For the text-containing cell, return its midpoint in [X, Y] coordinate format. 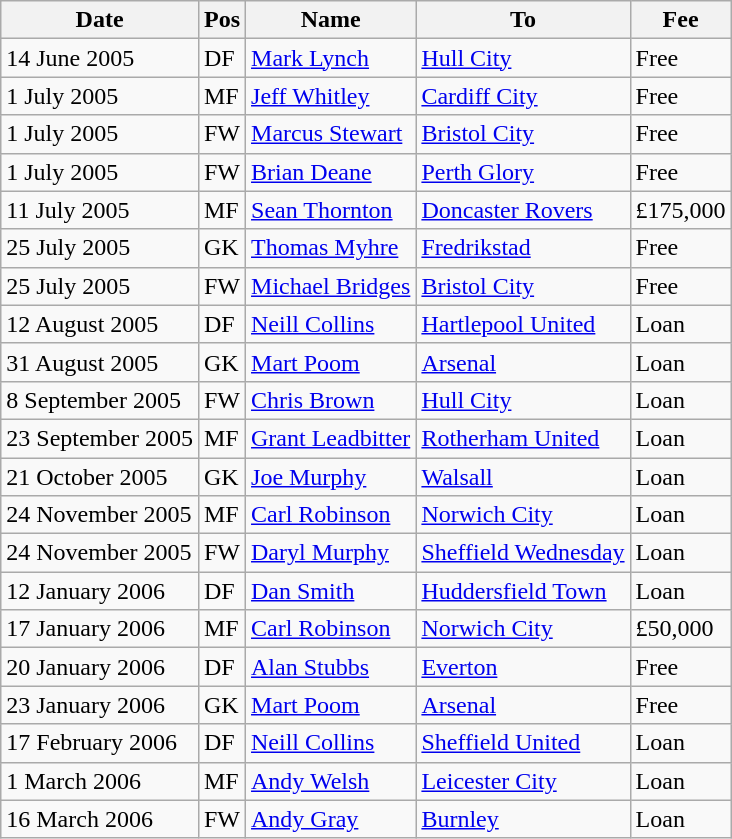
Name [331, 20]
Joe Murphy [331, 477]
Sean Thornton [331, 210]
14 June 2005 [100, 58]
23 September 2005 [100, 438]
Brian Deane [331, 172]
8 September 2005 [100, 400]
21 October 2005 [100, 477]
17 February 2006 [100, 743]
£50,000 [680, 629]
Doncaster Rovers [523, 210]
Date [100, 20]
Andy Welsh [331, 781]
To [523, 20]
Andy Gray [331, 819]
Leicester City [523, 781]
Daryl Murphy [331, 553]
23 January 2006 [100, 705]
11 July 2005 [100, 210]
Fredrikstad [523, 248]
Mark Lynch [331, 58]
Hartlepool United [523, 324]
Dan Smith [331, 591]
Jeff Whitley [331, 96]
Burnley [523, 819]
20 January 2006 [100, 667]
Everton [523, 667]
Alan Stubbs [331, 667]
£175,000 [680, 210]
Cardiff City [523, 96]
16 March 2006 [100, 819]
Fee [680, 20]
12 January 2006 [100, 591]
31 August 2005 [100, 362]
Marcus Stewart [331, 134]
Perth Glory [523, 172]
Pos [222, 20]
12 August 2005 [100, 324]
17 January 2006 [100, 629]
Huddersfield Town [523, 591]
Rotherham United [523, 438]
Sheffield Wednesday [523, 553]
Thomas Myhre [331, 248]
Michael Bridges [331, 286]
Sheffield United [523, 743]
1 March 2006 [100, 781]
Grant Leadbitter [331, 438]
Chris Brown [331, 400]
Walsall [523, 477]
